Identify which cell holds the provided text, then report its (X, Y) central coordinate. 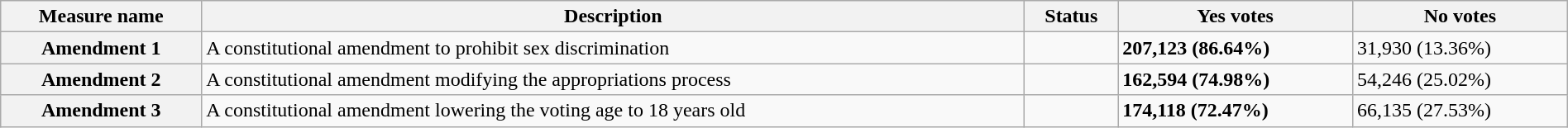
Amendment 3 (101, 111)
31,930 (13.36%) (1460, 48)
A constitutional amendment lowering the voting age to 18 years old (614, 111)
174,118 (72.47%) (1236, 111)
66,135 (27.53%) (1460, 111)
A constitutional amendment modifying the appropriations process (614, 79)
Yes votes (1236, 17)
A constitutional amendment to prohibit sex discrimination (614, 48)
Status (1072, 17)
Description (614, 17)
Measure name (101, 17)
Amendment 1 (101, 48)
54,246 (25.02%) (1460, 79)
162,594 (74.98%) (1236, 79)
207,123 (86.64%) (1236, 48)
Amendment 2 (101, 79)
No votes (1460, 17)
